Capture the cell that displays the provided text and extract its (X, Y) central coordinate. 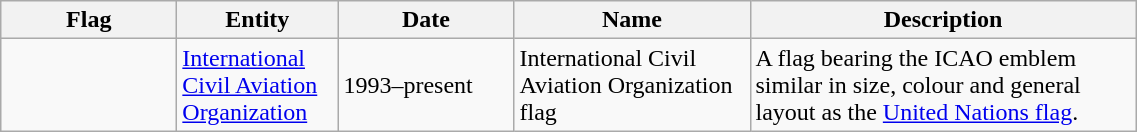
1993–present (426, 85)
International Civil Aviation Organization (258, 85)
International Civil Aviation Organization flag (632, 85)
Date (426, 20)
A flag bearing the ICAO emblem similar in size, colour and general layout as the United Nations flag. (943, 85)
Flag (89, 20)
Entity (258, 20)
Description (943, 20)
Name (632, 20)
